Capture the cell that displays the provided text and extract its [X, Y] central coordinate. 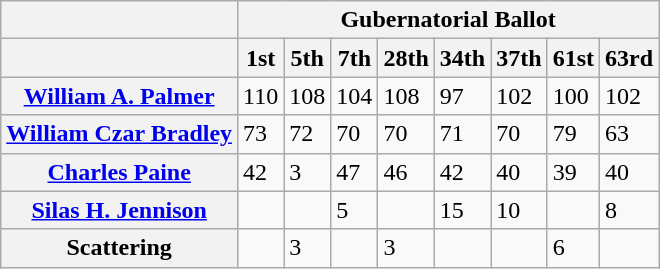
Silas H. Jennison [120, 210]
71 [462, 134]
1st [261, 58]
63 [630, 134]
8 [630, 210]
10 [519, 210]
Scattering [120, 248]
28th [406, 58]
15 [462, 210]
100 [573, 96]
39 [573, 172]
97 [462, 96]
Gubernatorial Ballot [448, 20]
79 [573, 134]
34th [462, 58]
7th [354, 58]
47 [354, 172]
5 [354, 210]
104 [354, 96]
6 [573, 248]
110 [261, 96]
61st [573, 58]
Charles Paine [120, 172]
William A. Palmer [120, 96]
73 [261, 134]
William Czar Bradley [120, 134]
5th [308, 58]
63rd [630, 58]
72 [308, 134]
37th [519, 58]
46 [406, 172]
